From the cell containing the given text, extract its center point as [x, y] coordinate. 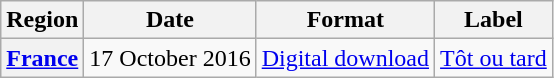
Tôt ou tard [494, 58]
France [42, 58]
Date [170, 20]
Region [42, 20]
17 October 2016 [170, 58]
Format [345, 20]
Label [494, 20]
Digital download [345, 58]
